Provide the (X, Y) coordinate of the cell's center where the given text is located.  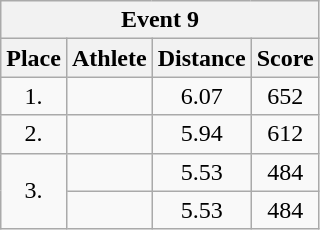
1. (34, 96)
Athlete (109, 58)
6.07 (202, 96)
2. (34, 134)
652 (285, 96)
Score (285, 58)
Distance (202, 58)
5.94 (202, 134)
612 (285, 134)
Place (34, 58)
Event 9 (160, 20)
3. (34, 191)
